Determine the (x, y) coordinate at the center of the cell enclosing the given text.  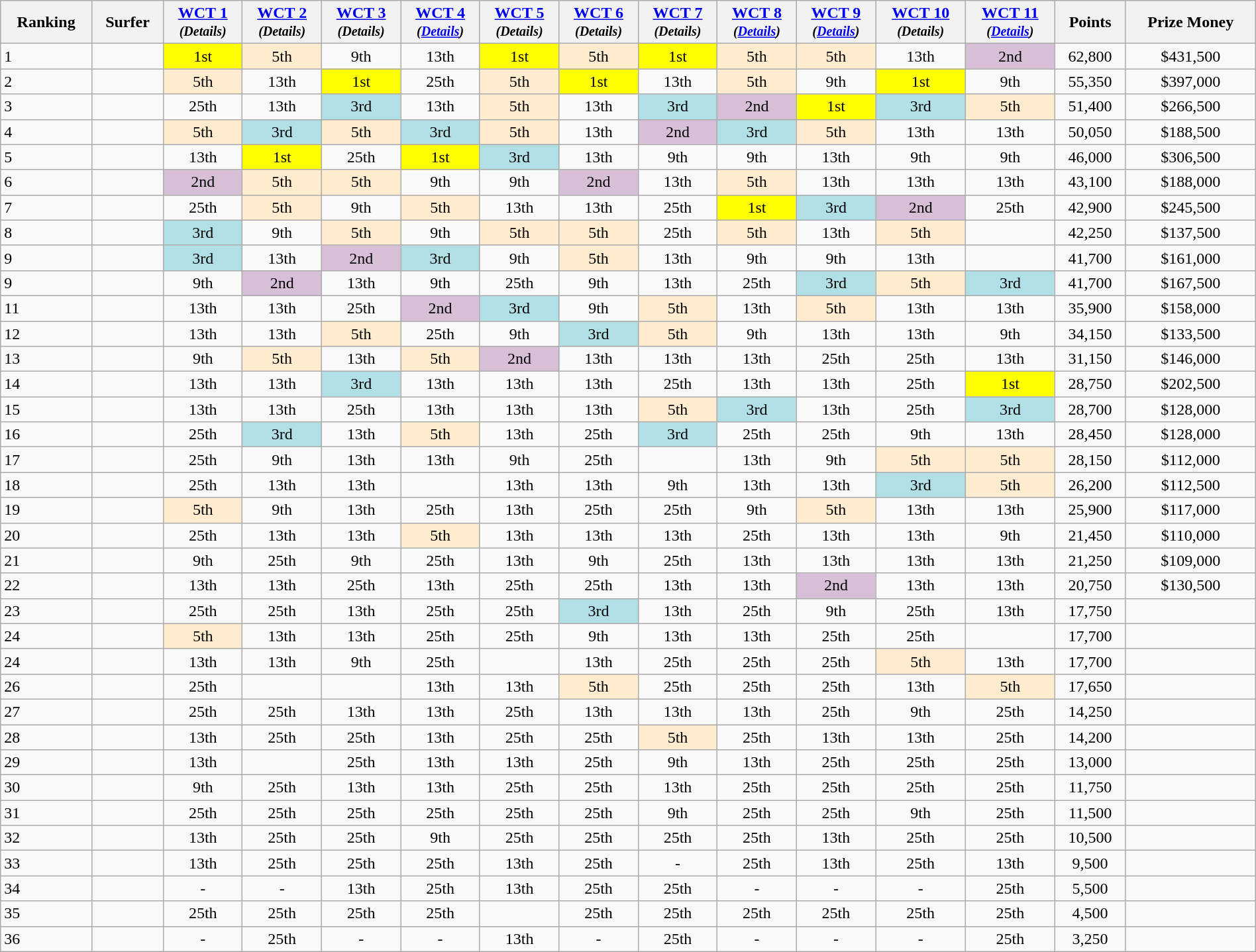
13 (46, 359)
$306,500 (1190, 157)
$188,000 (1190, 182)
10,500 (1090, 838)
42,900 (1090, 207)
21,450 (1090, 535)
$146,000 (1190, 359)
17,750 (1090, 611)
4 (46, 132)
WCT 7 (Details) (677, 23)
43,100 (1090, 182)
WCT 4 (Details) (440, 23)
17,650 (1090, 686)
14,250 (1090, 712)
14,200 (1090, 737)
1 (46, 56)
36 (46, 939)
8 (46, 233)
23 (46, 611)
42,250 (1090, 233)
WCT 10 (Details) (921, 23)
$109,000 (1190, 560)
$161,000 (1190, 258)
9,500 (1090, 863)
WCT 3 (Details) (360, 23)
Prize Money (1190, 23)
$117,000 (1190, 510)
$158,000 (1190, 308)
46,000 (1090, 157)
WCT 1 (Details) (203, 23)
62,800 (1090, 56)
5,500 (1090, 888)
$202,500 (1190, 384)
15 (46, 409)
4,500 (1090, 914)
18 (46, 485)
WCT 8 (Details) (757, 23)
Surfer (127, 23)
27 (46, 712)
14 (46, 384)
$266,500 (1190, 107)
22 (46, 586)
25,900 (1090, 510)
7 (46, 207)
21 (46, 560)
$431,500 (1190, 56)
28,150 (1090, 460)
29 (46, 763)
3,250 (1090, 939)
31,150 (1090, 359)
35 (46, 914)
30 (46, 788)
33 (46, 863)
11,500 (1090, 813)
26,200 (1090, 485)
17 (46, 460)
28,450 (1090, 435)
28 (46, 737)
20 (46, 535)
$167,500 (1190, 283)
6 (46, 182)
WCT 9 (Details) (836, 23)
32 (46, 838)
16 (46, 435)
5 (46, 157)
26 (46, 686)
3 (46, 107)
19 (46, 510)
$112,500 (1190, 485)
$397,000 (1190, 81)
28,700 (1090, 409)
2 (46, 81)
11,750 (1090, 788)
WCT 6 (Details) (599, 23)
50,050 (1090, 132)
34,150 (1090, 333)
$188,500 (1190, 132)
35,900 (1090, 308)
34 (46, 888)
20,750 (1090, 586)
WCT 5 (Details) (519, 23)
$110,000 (1190, 535)
11 (46, 308)
28,750 (1090, 384)
$245,500 (1190, 207)
$130,500 (1190, 586)
Points (1090, 23)
Ranking (46, 23)
$133,500 (1190, 333)
WCT 2 (Details) (282, 23)
12 (46, 333)
51,400 (1090, 107)
13,000 (1090, 763)
21,250 (1090, 560)
$137,500 (1190, 233)
WCT 11 (Details) (1010, 23)
$112,000 (1190, 460)
55,350 (1090, 81)
31 (46, 813)
